Return the [X, Y] coordinate for the center point of the cell that contains the specified text.  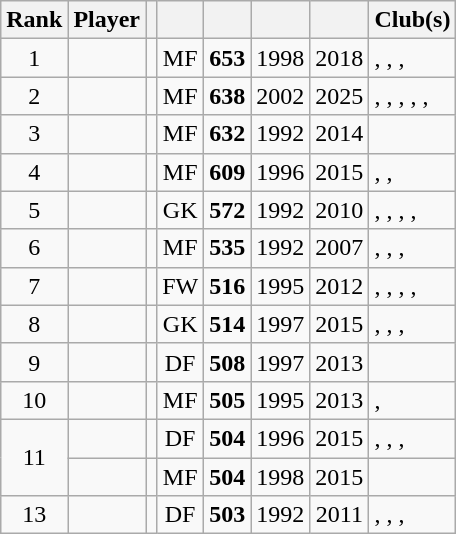
7 [34, 286]
2007 [340, 248]
505 [228, 400]
514 [228, 324]
572 [228, 210]
, , , , , [412, 96]
9 [34, 362]
, [412, 400]
5 [34, 210]
2012 [340, 286]
2002 [280, 96]
2 [34, 96]
2011 [340, 515]
2014 [340, 134]
Player [107, 20]
13 [34, 515]
, , [412, 172]
10 [34, 400]
Rank [34, 20]
632 [228, 134]
609 [228, 172]
4 [34, 172]
516 [228, 286]
2025 [340, 96]
Club(s) [412, 20]
6 [34, 248]
503 [228, 515]
508 [228, 362]
535 [228, 248]
11 [34, 457]
3 [34, 134]
638 [228, 96]
2010 [340, 210]
653 [228, 58]
8 [34, 324]
1 [34, 58]
FW [180, 286]
2018 [340, 58]
